Extract the (x, y) coordinate from the center of the cell holding the provided text.  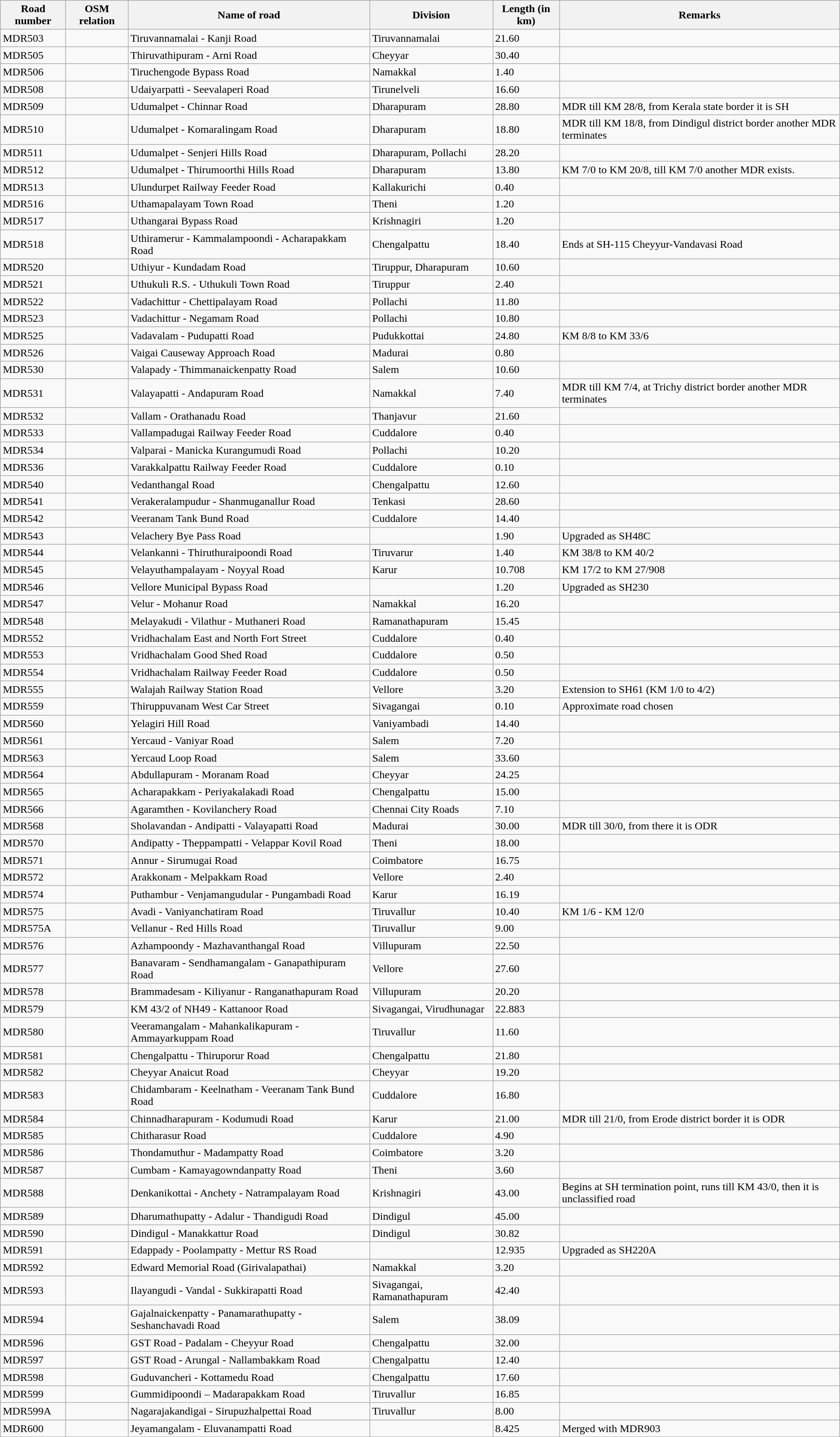
Yercaud - Vaniyar Road (249, 740)
Ends at SH-115 Cheyyur-Vandavasi Road (700, 244)
MDR till 30/0, from there it is ODR (700, 826)
Ilayangudi - Vandal - Sukkirapatti Road (249, 1291)
1.90 (526, 535)
32.00 (526, 1343)
Udumalpet - Chinnar Road (249, 106)
Chidambaram - Keelnatham - Veeranam Tank Bund Road (249, 1095)
Valparai - Manicka Kurangumudi Road (249, 450)
Avadi - Vaniyanchatiram Road (249, 911)
MDR518 (33, 244)
MDR575A (33, 929)
42.40 (526, 1291)
Cheyyar Anaicut Road (249, 1072)
11.60 (526, 1032)
Vaniyambadi (431, 723)
28.80 (526, 106)
MDR513 (33, 187)
Uthiyur - Kundadam Road (249, 267)
Vridhachalam Good Shed Road (249, 655)
16.80 (526, 1095)
Udumalpet - Thirumoorthi Hills Road (249, 170)
Tiruchengode Bypass Road (249, 72)
MDR till KM 7/4, at Trichy district border another MDR terminates (700, 393)
MDR566 (33, 809)
Velur - Mohanur Road (249, 604)
MDR till 21/0, from Erode district border it is ODR (700, 1119)
Edward Memorial Road (Girivalapathai) (249, 1267)
GST Road - Arungal - Nallambakkam Road (249, 1360)
Vallam - Orathanadu Road (249, 416)
Chinnadharapuram - Kodumudi Road (249, 1119)
Valayapatti - Andapuram Road (249, 393)
17.60 (526, 1377)
KM 43/2 of NH49 - Kattanoor Road (249, 1009)
MDR597 (33, 1360)
MDR577 (33, 968)
12.60 (526, 484)
18.00 (526, 843)
Brammadesam - Kiliyanur - Ranganathapuram Road (249, 992)
Puthambur - Venjamangudular - Pungambadi Road (249, 894)
KM 7/0 to KM 20/8, till KM 7/0 another MDR exists. (700, 170)
Annur - Sirumugai Road (249, 860)
10.708 (526, 570)
Sivagangai, Virudhunagar (431, 1009)
MDR505 (33, 55)
33.60 (526, 758)
21.80 (526, 1055)
Edappady - Poolampatty - Mettur RS Road (249, 1250)
18.40 (526, 244)
Vellore Municipal Bypass Road (249, 587)
MDR576 (33, 946)
Remarks (700, 15)
MDR546 (33, 587)
Tirunelveli (431, 89)
9.00 (526, 929)
Tiruvannamalai (431, 38)
Varakkalpattu Railway Feeder Road (249, 467)
MDR554 (33, 672)
MDR503 (33, 38)
12.935 (526, 1250)
Agaramthen - Kovilanchery Road (249, 809)
MDR563 (33, 758)
Udumalpet - Senjeri Hills Road (249, 153)
Extension to SH61 (KM 1/0 to 4/2) (700, 689)
MDR531 (33, 393)
MDR553 (33, 655)
10.80 (526, 319)
10.40 (526, 911)
MDR523 (33, 319)
38.09 (526, 1319)
MDR600 (33, 1428)
20.20 (526, 992)
Division (431, 15)
Banavaram - Sendhamangalam - Ganapathipuram Road (249, 968)
Sholavandan - Andipatti - Valayapatti Road (249, 826)
27.60 (526, 968)
MDR599A (33, 1411)
3.60 (526, 1170)
MDR578 (33, 992)
Gummidipoondi – Madarapakkam Road (249, 1394)
Denkanikottai - Anchety - Natrampalayam Road (249, 1193)
24.25 (526, 775)
24.80 (526, 336)
Thiruppuvanam West Car Street (249, 706)
Upgraded as SH48C (700, 535)
MDR526 (33, 353)
MDR534 (33, 450)
MDR565 (33, 792)
MDR536 (33, 467)
13.80 (526, 170)
MDR585 (33, 1136)
Tiruppur (431, 285)
Length (in km) (526, 15)
Chengalpattu - Thiruporur Road (249, 1055)
Thiruvathipuram - Arni Road (249, 55)
Guduvancheri - Kottamedu Road (249, 1377)
MDR575 (33, 911)
Tiruvarur (431, 553)
Sivagangai, Ramanathapuram (431, 1291)
Road number (33, 15)
MDR596 (33, 1343)
Yercaud Loop Road (249, 758)
Upgraded as SH220A (700, 1250)
Vridhachalam Railway Feeder Road (249, 672)
Uthangarai Bypass Road (249, 221)
Jeyamangalam - Eluvanampatti Road (249, 1428)
MDR548 (33, 621)
MDR598 (33, 1377)
MDR533 (33, 433)
MDR590 (33, 1233)
Pudukkottai (431, 336)
MDR511 (33, 153)
Acharapakkam - Periyakalakadi Road (249, 792)
MDR512 (33, 170)
KM 1/6 - KM 12/0 (700, 911)
19.20 (526, 1072)
MDR525 (33, 336)
16.60 (526, 89)
28.20 (526, 153)
8.00 (526, 1411)
Veeranam Tank Bund Road (249, 518)
MDR541 (33, 501)
16.19 (526, 894)
Verakeralampudur - Shanmuganallur Road (249, 501)
MDR520 (33, 267)
Andipatty - Theppampatti - Velappar Kovil Road (249, 843)
Vaigai Causeway Approach Road (249, 353)
16.85 (526, 1394)
MDR555 (33, 689)
7.40 (526, 393)
MDR574 (33, 894)
Velachery Bye Pass Road (249, 535)
Uthiramerur - Kammalampoondi - Acharapakkam Road (249, 244)
12.40 (526, 1360)
Abdullapuram - Moranam Road (249, 775)
15.45 (526, 621)
MDR560 (33, 723)
MDR516 (33, 204)
Azhampoondy - Mazhavanthangal Road (249, 946)
Udumalpet - Komaralingam Road (249, 129)
Dharumathupatty - Adalur - Thandigudi Road (249, 1216)
MDR543 (33, 535)
Yelagiri Hill Road (249, 723)
MDR till KM 18/8, from Dindigul district border another MDR terminates (700, 129)
Chitharasur Road (249, 1136)
Merged with MDR903 (700, 1428)
22.50 (526, 946)
Tiruppur, Dharapuram (431, 267)
7.20 (526, 740)
MDR508 (33, 89)
7.10 (526, 809)
Thondamuthur - Madampatty Road (249, 1153)
MDR584 (33, 1119)
MDR509 (33, 106)
KM 17/2 to KM 27/908 (700, 570)
30.40 (526, 55)
MDR583 (33, 1095)
MDR592 (33, 1267)
Vellanur - Red Hills Road (249, 929)
8.425 (526, 1428)
Vadavalam - Pudupatti Road (249, 336)
MDR588 (33, 1193)
MDR582 (33, 1072)
MDR559 (33, 706)
Nagarajakandigai - Sirupuzhalpettai Road (249, 1411)
Ulundurpet Railway Feeder Road (249, 187)
Cumbam - Kamayagowndanpatty Road (249, 1170)
MDR510 (33, 129)
Uthamapalayam Town Road (249, 204)
Veeramangalam - Mahankalikapuram - Ammayarkuppam Road (249, 1032)
MDR552 (33, 638)
Vridhachalam East and North Fort Street (249, 638)
MDR517 (33, 221)
MDR586 (33, 1153)
10.20 (526, 450)
Walajah Railway Station Road (249, 689)
MDR532 (33, 416)
Uthukuli R.S. - Uthukuli Town Road (249, 285)
MDR561 (33, 740)
16.75 (526, 860)
MDR579 (33, 1009)
MDR599 (33, 1394)
MDR568 (33, 826)
MDR571 (33, 860)
30.00 (526, 826)
OSM relation (97, 15)
21.00 (526, 1119)
MDR547 (33, 604)
Velayuthampalayam - Noyyal Road (249, 570)
Dindigul - Manakkattur Road (249, 1233)
28.60 (526, 501)
Upgraded as SH230 (700, 587)
Vadachittur - Chettipalayam Road (249, 302)
22.883 (526, 1009)
MDR580 (33, 1032)
Valapady - Thimmanaickenpatty Road (249, 370)
16.20 (526, 604)
Vallampadugai Railway Feeder Road (249, 433)
KM 38/8 to KM 40/2 (700, 553)
MDR544 (33, 553)
Kallakurichi (431, 187)
MDR522 (33, 302)
Arakkonam - Melpakkam Road (249, 877)
MDR506 (33, 72)
Tiruvannamalai - Kanji Road (249, 38)
Sivagangai (431, 706)
15.00 (526, 792)
KM 8/8 to KM 33/6 (700, 336)
Vadachittur - Negamam Road (249, 319)
MDR594 (33, 1319)
11.80 (526, 302)
MDR572 (33, 877)
MDR581 (33, 1055)
MDR521 (33, 285)
43.00 (526, 1193)
Dharapuram, Pollachi (431, 153)
Name of road (249, 15)
Begins at SH termination point, runs till KM 43/0, then it is unclassified road (700, 1193)
MDR570 (33, 843)
Velankanni - Thiruthuraipoondi Road (249, 553)
MDR564 (33, 775)
45.00 (526, 1216)
Ramanathapuram (431, 621)
MDR591 (33, 1250)
Thanjavur (431, 416)
MDR542 (33, 518)
4.90 (526, 1136)
MDR540 (33, 484)
MDR589 (33, 1216)
MDR545 (33, 570)
MDR till KM 28/8, from Kerala state border it is SH (700, 106)
MDR593 (33, 1291)
Gajalnaickenpatty - Panamarathupatty - Seshanchavadi Road (249, 1319)
Chennai City Roads (431, 809)
18.80 (526, 129)
Approximate road chosen (700, 706)
MDR587 (33, 1170)
Udaiyarpatti - Seevalaperi Road (249, 89)
Tenkasi (431, 501)
Vedanthangal Road (249, 484)
GST Road - Padalam - Cheyyur Road (249, 1343)
0.80 (526, 353)
Melayakudi - Vilathur - Muthaneri Road (249, 621)
MDR530 (33, 370)
30.82 (526, 1233)
